Capture the cell that displays the provided text and extract its [X, Y] central coordinate. 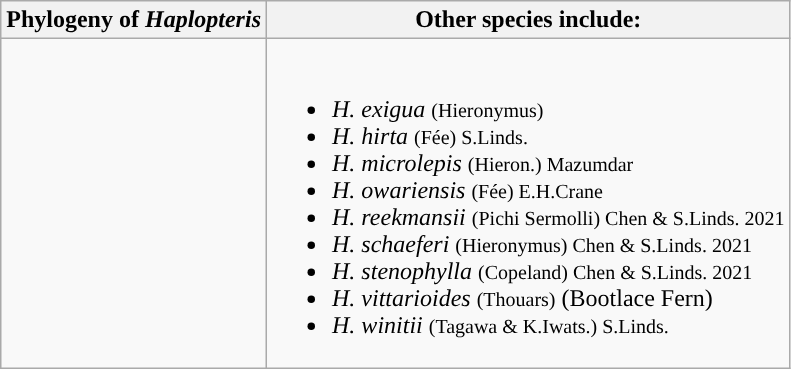
Phylogeny of Haplopteris [134, 20]
Other species include: [528, 20]
